Output the [x, y] coordinate of the center of the cell containing the given text.  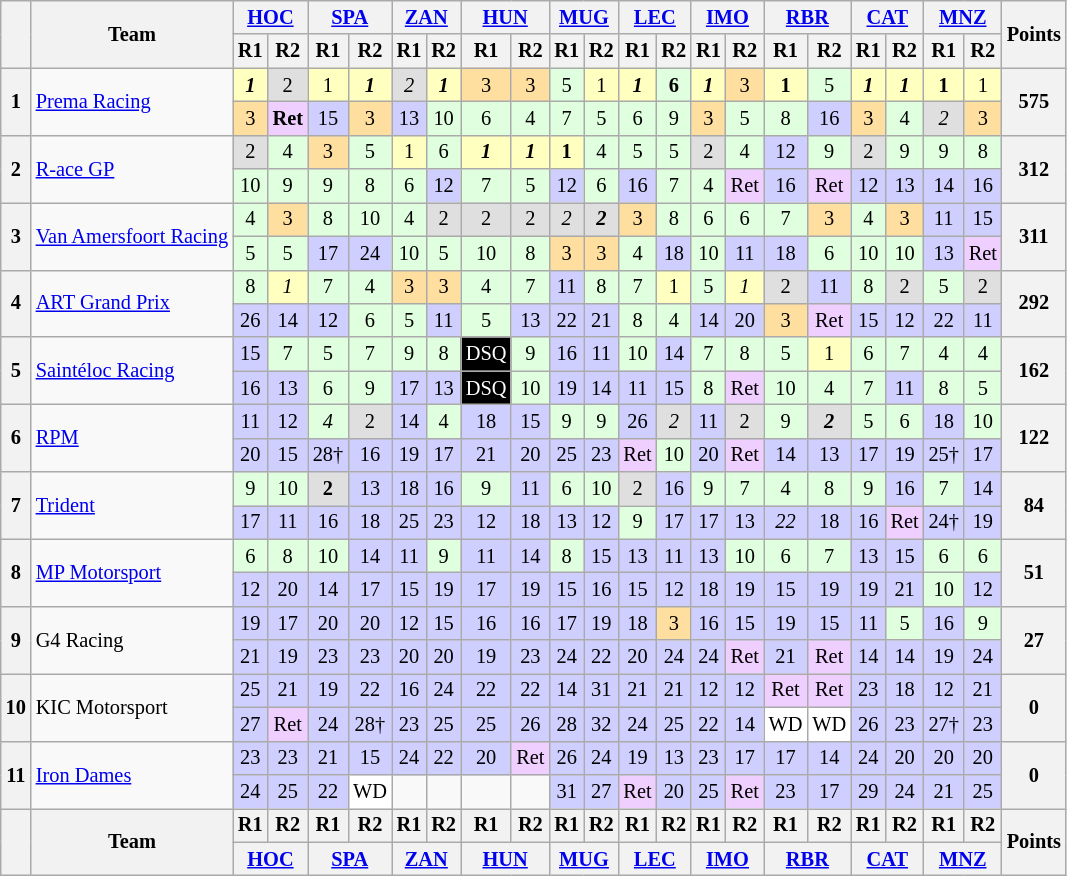
R-ace GP [132, 168]
ART Grand Prix [132, 304]
G4 Racing [132, 640]
575 [1034, 102]
Prema Racing [132, 102]
122 [1034, 438]
KIC Motorsport [132, 706]
Trident [132, 506]
292 [1034, 304]
32 [602, 724]
28 [566, 724]
Saintéloc Racing [132, 370]
24† [944, 522]
25† [944, 455]
RPM [132, 438]
311 [1034, 236]
162 [1034, 370]
84 [1034, 506]
27† [944, 724]
29 [868, 791]
Van Amersfoort Racing [132, 236]
51 [1034, 572]
312 [1034, 168]
MP Motorsport [132, 572]
Iron Dames [132, 774]
